Find where the given text appears and provide that cell's center as (x, y) coordinate. 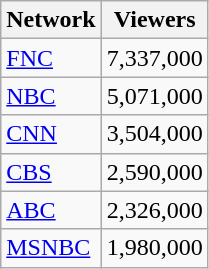
5,071,000 (154, 96)
2,326,000 (154, 210)
ABC (51, 210)
7,337,000 (154, 58)
NBC (51, 96)
CBS (51, 172)
FNC (51, 58)
CNN (51, 134)
Network (51, 20)
Viewers (154, 20)
3,504,000 (154, 134)
2,590,000 (154, 172)
MSNBC (51, 248)
1,980,000 (154, 248)
